Output the [X, Y] coordinate of the center of the cell containing the given text.  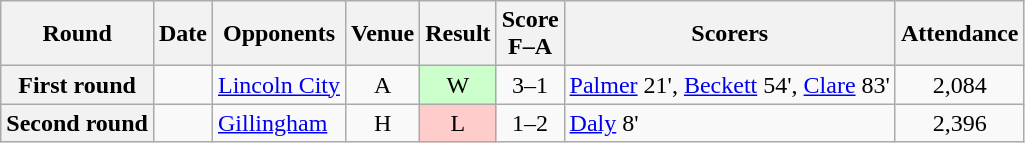
Daly 8' [730, 123]
H [383, 123]
First round [78, 85]
2,396 [959, 123]
L [458, 123]
W [458, 85]
Round [78, 34]
Second round [78, 123]
3–1 [530, 85]
Opponents [278, 34]
Scorers [730, 34]
Date [182, 34]
A [383, 85]
Palmer 21', Beckett 54', Clare 83' [730, 85]
Gillingham [278, 123]
Lincoln City [278, 85]
Venue [383, 34]
2,084 [959, 85]
1–2 [530, 123]
Result [458, 34]
ScoreF–A [530, 34]
Attendance [959, 34]
